Detect which cell encompasses the target text, then output its [X, Y] center coordinate. 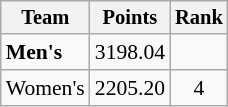
2205.20 [130, 88]
Points [130, 18]
3198.04 [130, 53]
Rank [199, 18]
Men's [46, 53]
4 [199, 88]
Team [46, 18]
Women's [46, 88]
